Pinpoint the cell where the given text exists, returning its [X, Y] midpoint coordinate. 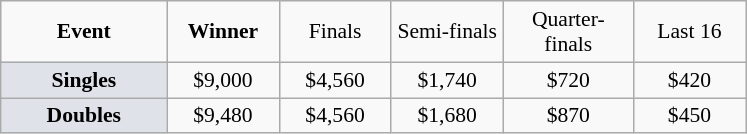
Semi-finals [447, 32]
$9,480 [223, 116]
Singles [84, 80]
$720 [568, 80]
Last 16 [689, 32]
$1,680 [447, 116]
$420 [689, 80]
$870 [568, 116]
$1,740 [447, 80]
Winner [223, 32]
$450 [689, 116]
Finals [335, 32]
Quarter-finals [568, 32]
$9,000 [223, 80]
Event [84, 32]
Doubles [84, 116]
